Provide the (X, Y) coordinate of the cell's center where the given text is located.  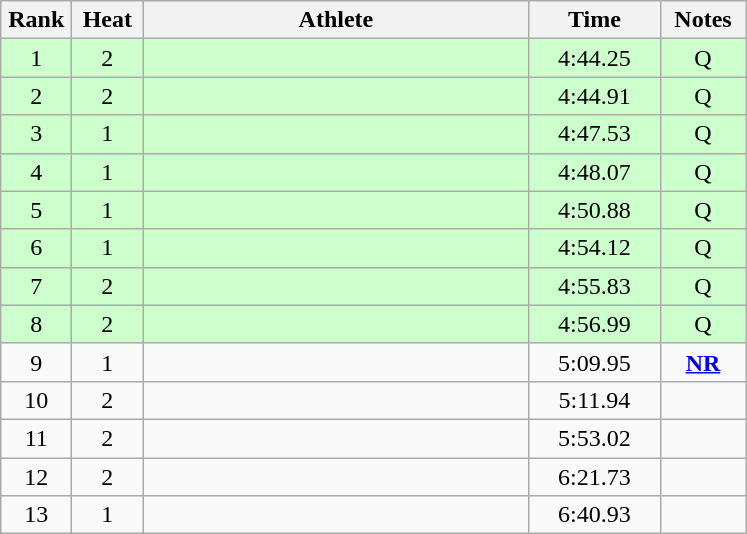
7 (36, 286)
3 (36, 134)
10 (36, 400)
Athlete (336, 20)
4:54.12 (594, 248)
4:56.99 (594, 324)
5 (36, 210)
4:55.83 (594, 286)
4:44.91 (594, 96)
4:47.53 (594, 134)
4:50.88 (594, 210)
5:11.94 (594, 400)
5:09.95 (594, 362)
4 (36, 172)
6:21.73 (594, 477)
12 (36, 477)
5:53.02 (594, 438)
NR (703, 362)
4:48.07 (594, 172)
13 (36, 515)
Notes (703, 20)
9 (36, 362)
Time (594, 20)
Rank (36, 20)
6:40.93 (594, 515)
6 (36, 248)
8 (36, 324)
Heat (108, 20)
11 (36, 438)
4:44.25 (594, 58)
